Pinpoint the cell where the given text exists, returning its [X, Y] midpoint coordinate. 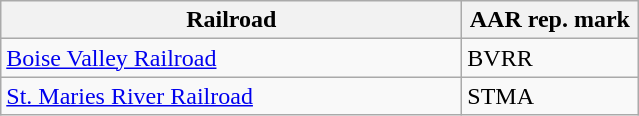
STMA [550, 96]
BVRR [550, 58]
Railroad [232, 20]
St. Maries River Railroad [232, 96]
Boise Valley Railroad [232, 58]
AAR rep. mark [550, 20]
